Locate the cell with the specified text and output its [X, Y] center coordinate. 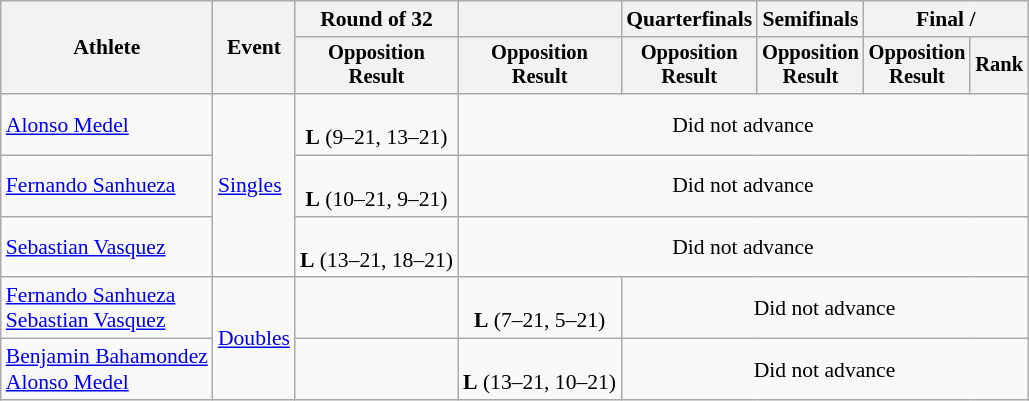
Fernando Sanhueza [107, 186]
Event [254, 48]
Alonso Medel [107, 124]
L (7–21, 5–21) [540, 308]
Rank [999, 66]
Doubles [254, 339]
Athlete [107, 48]
L (10–21, 9–21) [376, 186]
Benjamin BahamondezAlonso Medel [107, 370]
L (9–21, 13–21) [376, 124]
L (13–21, 10–21) [540, 370]
Final / [946, 19]
Semifinals [810, 19]
Sebastian Vasquez [107, 248]
Singles [254, 186]
Fernando SanhuezaSebastian Vasquez [107, 308]
Quarterfinals [689, 19]
Round of 32 [376, 19]
L (13–21, 18–21) [376, 248]
